Extract the [x, y] coordinate from the center of the cell holding the provided text.  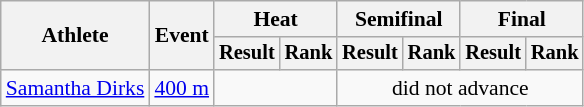
did not advance [460, 88]
400 m [182, 88]
Heat [276, 19]
Semifinal [398, 19]
Samantha Dirks [76, 88]
Final [522, 19]
Athlete [76, 36]
Event [182, 36]
